Detect which cell encompasses the target text, then output its (X, Y) center coordinate. 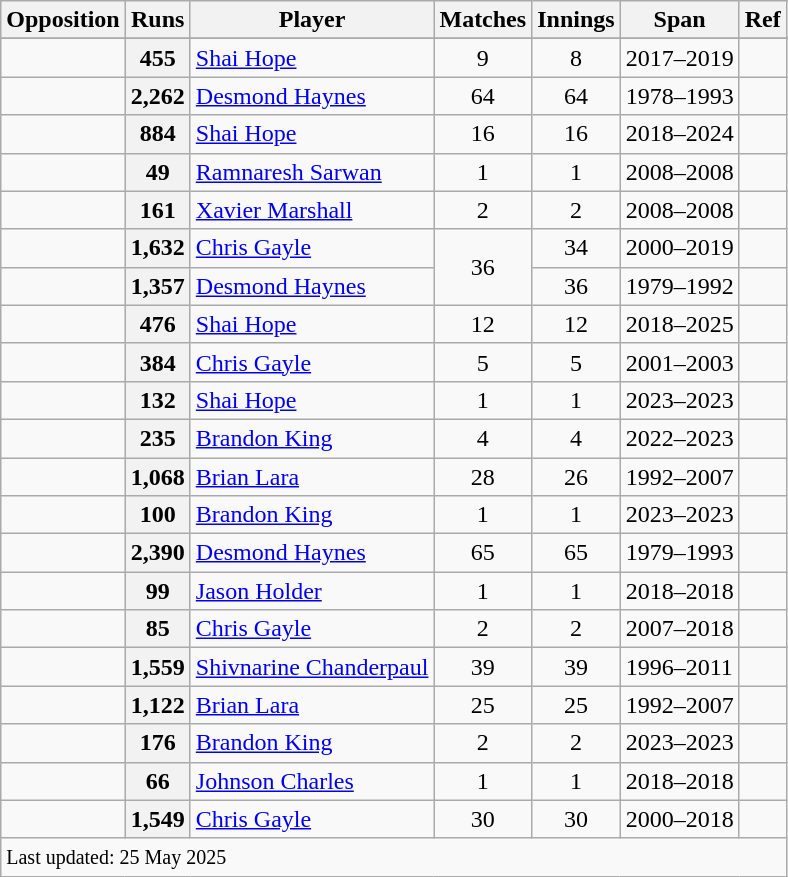
1979–1992 (680, 286)
99 (158, 591)
2,390 (158, 553)
28 (483, 477)
Last updated: 25 May 2025 (394, 857)
1,549 (158, 819)
1996–2011 (680, 667)
8 (576, 58)
1979–1993 (680, 553)
2018–2025 (680, 324)
2022–2023 (680, 438)
2017–2019 (680, 58)
Johnson Charles (312, 781)
Span (680, 20)
132 (158, 400)
Jason Holder (312, 591)
1,122 (158, 705)
176 (158, 743)
161 (158, 210)
384 (158, 362)
66 (158, 781)
Xavier Marshall (312, 210)
2000–2019 (680, 248)
2007–2018 (680, 629)
235 (158, 438)
9 (483, 58)
49 (158, 172)
Innings (576, 20)
Player (312, 20)
2,262 (158, 96)
476 (158, 324)
Ref (762, 20)
1,068 (158, 477)
26 (576, 477)
Opposition (63, 20)
2001–2003 (680, 362)
Shivnarine Chanderpaul (312, 667)
2000–2018 (680, 819)
1,559 (158, 667)
455 (158, 58)
Runs (158, 20)
Ramnaresh Sarwan (312, 172)
Matches (483, 20)
100 (158, 515)
2018–2024 (680, 134)
884 (158, 134)
34 (576, 248)
1,357 (158, 286)
1,632 (158, 248)
85 (158, 629)
1978–1993 (680, 96)
